For the text-containing cell, return its midpoint in (X, Y) coordinate format. 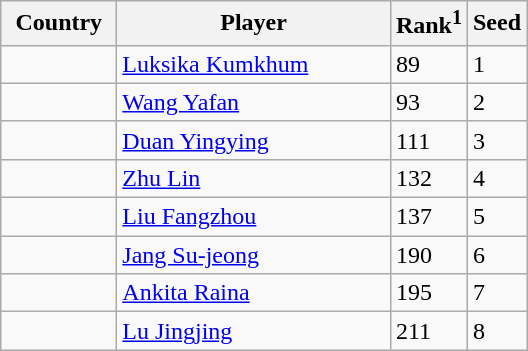
Zhu Lin (254, 178)
93 (428, 102)
89 (428, 64)
Lu Jingjing (254, 331)
7 (496, 293)
Country (59, 24)
3 (496, 140)
Luksika Kumkhum (254, 64)
2 (496, 102)
5 (496, 217)
Player (254, 24)
1 (496, 64)
6 (496, 255)
Jang Su-jeong (254, 255)
Seed (496, 24)
190 (428, 255)
4 (496, 178)
195 (428, 293)
Duan Yingying (254, 140)
Wang Yafan (254, 102)
111 (428, 140)
137 (428, 217)
Rank1 (428, 24)
132 (428, 178)
8 (496, 331)
Liu Fangzhou (254, 217)
211 (428, 331)
Ankita Raina (254, 293)
